Determine the [X, Y] coordinate at the center of the cell enclosing the given text.  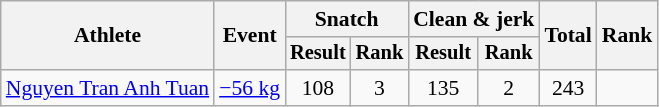
Nguyen Tran Anh Tuan [108, 88]
Total [568, 36]
−56 kg [250, 88]
3 [380, 88]
Event [250, 36]
Clean & jerk [474, 19]
135 [443, 88]
Athlete [108, 36]
108 [318, 88]
2 [508, 88]
Snatch [346, 19]
243 [568, 88]
